From the cell containing the given text, extract its center point as (x, y) coordinate. 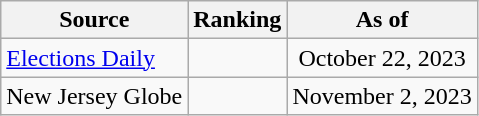
Elections Daily (94, 58)
As of (382, 20)
November 2, 2023 (382, 96)
October 22, 2023 (382, 58)
Source (94, 20)
New Jersey Globe (94, 96)
Ranking (238, 20)
